Capture the cell that displays the provided text and extract its (x, y) central coordinate. 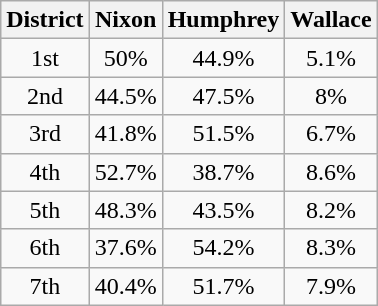
4th (45, 172)
Nixon (126, 20)
8.2% (331, 210)
51.7% (224, 286)
38.7% (224, 172)
37.6% (126, 248)
40.4% (126, 286)
District (45, 20)
50% (126, 58)
7th (45, 286)
51.5% (224, 134)
8.6% (331, 172)
Wallace (331, 20)
44.9% (224, 58)
47.5% (224, 96)
2nd (45, 96)
48.3% (126, 210)
41.8% (126, 134)
52.7% (126, 172)
6.7% (331, 134)
5th (45, 210)
Humphrey (224, 20)
8.3% (331, 248)
6th (45, 248)
7.9% (331, 286)
43.5% (224, 210)
5.1% (331, 58)
54.2% (224, 248)
8% (331, 96)
1st (45, 58)
3rd (45, 134)
44.5% (126, 96)
